Scan for the cell matching the given text and deliver its [X, Y] coordinate at center. 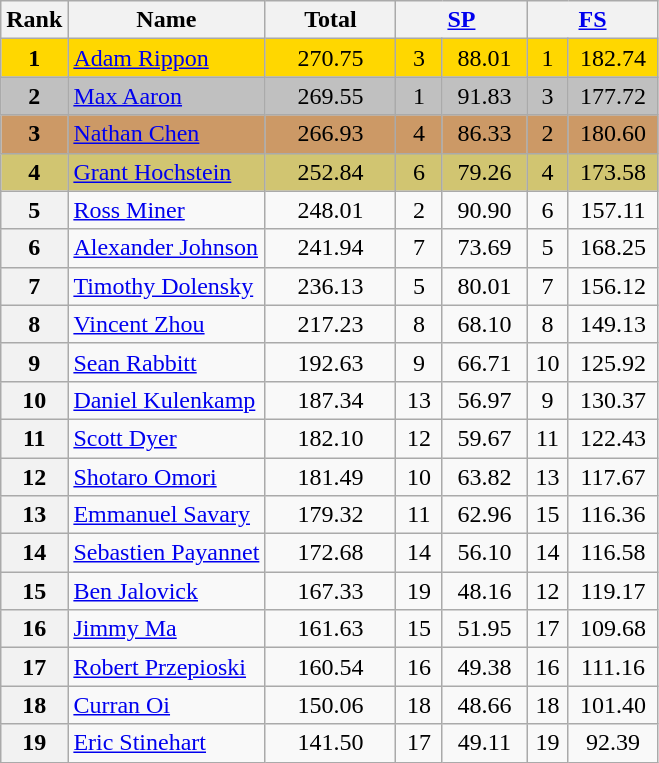
125.92 [613, 362]
86.33 [484, 134]
167.33 [330, 591]
51.95 [484, 629]
62.96 [484, 515]
48.16 [484, 591]
172.68 [330, 553]
149.13 [613, 324]
248.01 [330, 210]
150.06 [330, 705]
48.66 [484, 705]
117.67 [613, 477]
182.74 [613, 58]
111.16 [613, 667]
92.39 [613, 743]
73.69 [484, 248]
109.68 [613, 629]
217.23 [330, 324]
182.10 [330, 438]
192.63 [330, 362]
68.10 [484, 324]
59.67 [484, 438]
49.38 [484, 667]
141.50 [330, 743]
160.54 [330, 667]
Daniel Kulenkamp [166, 400]
Sebastien Payannet [166, 553]
269.55 [330, 96]
Adam Rippon [166, 58]
Sean Rabbitt [166, 362]
Rank [34, 20]
157.11 [613, 210]
79.26 [484, 172]
Jimmy Ma [166, 629]
90.90 [484, 210]
Ross Miner [166, 210]
Eric Stinehart [166, 743]
173.58 [613, 172]
Timothy Dolensky [166, 286]
130.37 [613, 400]
270.75 [330, 58]
Robert Przepioski [166, 667]
266.93 [330, 134]
Ben Jalovick [166, 591]
Vincent Zhou [166, 324]
Total [330, 20]
88.01 [484, 58]
119.17 [613, 591]
FS [592, 20]
177.72 [613, 96]
187.34 [330, 400]
80.01 [484, 286]
Emmanuel Savary [166, 515]
181.49 [330, 477]
56.97 [484, 400]
116.36 [613, 515]
180.60 [613, 134]
Scott Dyer [166, 438]
Curran Oi [166, 705]
SP [462, 20]
Shotaro Omori [166, 477]
101.40 [613, 705]
66.71 [484, 362]
116.58 [613, 553]
63.82 [484, 477]
168.25 [613, 248]
Grant Hochstein [166, 172]
236.13 [330, 286]
179.32 [330, 515]
56.10 [484, 553]
49.11 [484, 743]
252.84 [330, 172]
161.63 [330, 629]
Max Aaron [166, 96]
156.12 [613, 286]
Name [166, 20]
Nathan Chen [166, 134]
122.43 [613, 438]
Alexander Johnson [166, 248]
91.83 [484, 96]
241.94 [330, 248]
